Provide the [X, Y] coordinate of the cell's center where the given text is located.  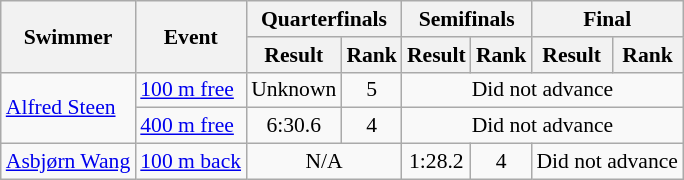
Unknown [294, 90]
400 m free [190, 126]
Final [607, 19]
Alfred Steen [68, 108]
Swimmer [68, 36]
Semifinals [466, 19]
Event [190, 36]
1:28.2 [436, 162]
Asbjørn Wang [68, 162]
5 [372, 90]
100 m free [190, 90]
N/A [324, 162]
6:30.6 [294, 126]
100 m back [190, 162]
Quarterfinals [324, 19]
